Locate the cell with the specified text and output its [X, Y] center coordinate. 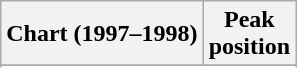
Chart (1997–1998) [102, 34]
Peakposition [249, 34]
